Identify which cell holds the provided text, then report its [x, y] central coordinate. 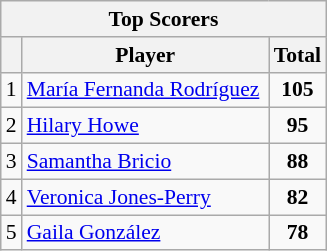
María Fernanda Rodríguez [146, 90]
95 [298, 126]
88 [298, 162]
Gaila González [146, 233]
Top Scorers [164, 19]
Veronica Jones-Perry [146, 197]
Samantha Bricio [146, 162]
2 [12, 126]
Player [146, 55]
1 [12, 90]
Total [298, 55]
4 [12, 197]
Hilary Howe [146, 126]
82 [298, 197]
3 [12, 162]
78 [298, 233]
105 [298, 90]
5 [12, 233]
